Locate the cell with the specified text and output its (x, y) center coordinate. 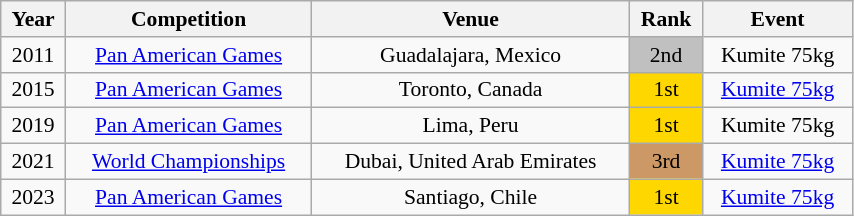
World Championships (188, 162)
Year (34, 19)
2023 (34, 197)
Rank (666, 19)
2011 (34, 55)
Toronto, Canada (471, 90)
3rd (666, 162)
Competition (188, 19)
Lima, Peru (471, 126)
2019 (34, 126)
2021 (34, 162)
2015 (34, 90)
Guadalajara, Mexico (471, 55)
Dubai, United Arab Emirates (471, 162)
Venue (471, 19)
Santiago, Chile (471, 197)
Event (778, 19)
2nd (666, 55)
